Return the [X, Y] coordinate for the center point of the cell that contains the specified text.  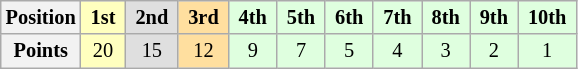
3 [446, 51]
9th [494, 17]
2nd [152, 17]
1 [547, 51]
7th [397, 17]
9 [253, 51]
Points [41, 51]
5th [301, 17]
4 [397, 51]
5 [349, 51]
6th [349, 17]
1st [104, 17]
10th [547, 17]
2 [494, 51]
15 [152, 51]
Position [41, 17]
3rd [203, 17]
7 [301, 51]
12 [203, 51]
20 [104, 51]
8th [446, 17]
4th [253, 17]
